Extract the [x, y] coordinate from the center of the cell holding the provided text.  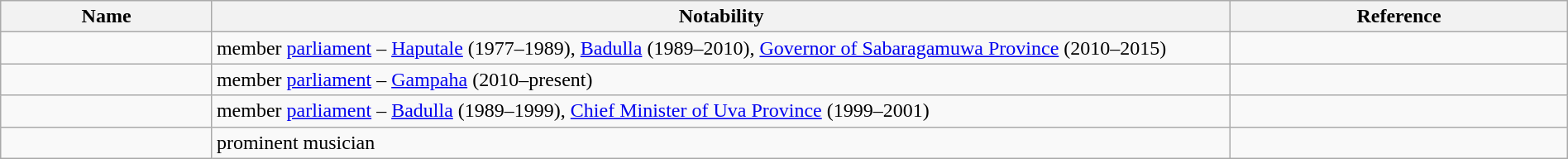
member parliament – Badulla (1989–1999), Chief Minister of Uva Province (1999–2001) [721, 111]
Reference [1399, 17]
Name [107, 17]
prominent musician [721, 142]
Notability [721, 17]
member parliament – Gampaha (2010–present) [721, 79]
member parliament – Haputale (1977–1989), Badulla (1989–2010), Governor of Sabaragamuwa Province (2010–2015) [721, 48]
